Extract the [X, Y] coordinate from the center of the cell holding the provided text.  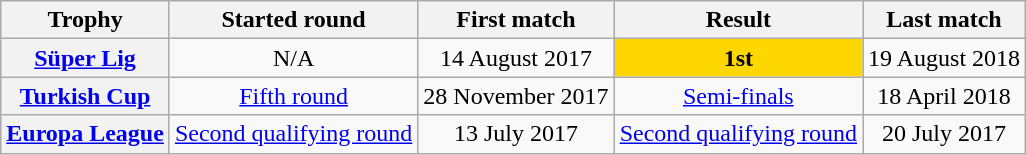
13 July 2017 [516, 134]
14 August 2017 [516, 58]
Süper Lig [86, 58]
Last match [944, 20]
18 April 2018 [944, 96]
Fifth round [293, 96]
Turkish Cup [86, 96]
First match [516, 20]
19 August 2018 [944, 58]
Semi-finals [738, 96]
1st [738, 58]
Started round [293, 20]
Result [738, 20]
N/A [293, 58]
20 July 2017 [944, 134]
Europa League [86, 134]
28 November 2017 [516, 96]
Trophy [86, 20]
